Find where the given text appears and provide that cell's center as (X, Y) coordinate. 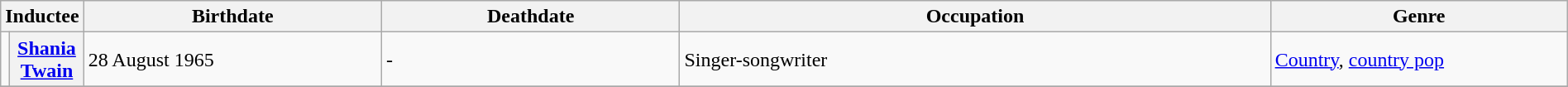
Inductee (42, 17)
Occupation (975, 17)
28 August 1965 (232, 60)
Singer-songwriter (975, 60)
Genre (1419, 17)
- (531, 60)
Birthdate (232, 17)
Deathdate (531, 17)
Country, country pop (1419, 60)
Shania Twain (46, 60)
